Search for the cell housing the specified text and yield its [X, Y] center coordinate. 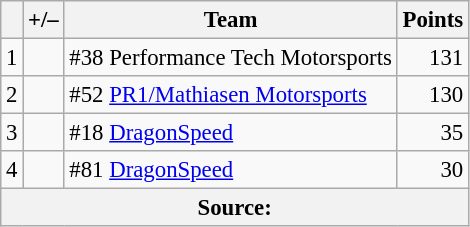
Points [432, 20]
30 [432, 170]
Team [230, 20]
3 [12, 133]
131 [432, 58]
35 [432, 133]
2 [12, 95]
#18 DragonSpeed [230, 133]
#81 DragonSpeed [230, 170]
1 [12, 58]
130 [432, 95]
#52 PR1/Mathiasen Motorsports [230, 95]
#38 Performance Tech Motorsports [230, 58]
+/– [44, 20]
Source: [235, 208]
4 [12, 170]
